Output the [x, y] coordinate of the center of the cell containing the given text.  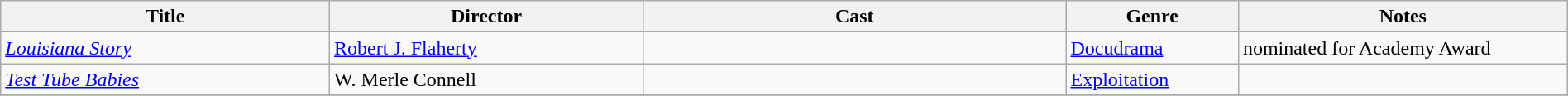
W. Merle Connell [486, 79]
Director [486, 17]
Docudrama [1152, 48]
Genre [1152, 17]
Title [165, 17]
nominated for Academy Award [1403, 48]
Exploitation [1152, 79]
Test Tube Babies [165, 79]
Cast [854, 17]
Louisiana Story [165, 48]
Robert J. Flaherty [486, 48]
Notes [1403, 17]
